Locate the cell with the specified text and output its (x, y) center coordinate. 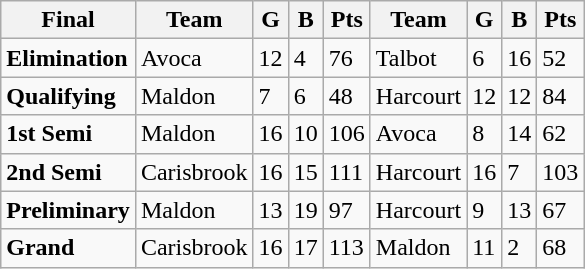
14 (520, 134)
84 (560, 96)
1st Semi (68, 134)
Final (68, 20)
2 (520, 248)
19 (306, 210)
76 (346, 58)
103 (560, 172)
106 (346, 134)
8 (484, 134)
15 (306, 172)
68 (560, 248)
Preliminary (68, 210)
52 (560, 58)
Talbot (418, 58)
111 (346, 172)
113 (346, 248)
11 (484, 248)
Grand (68, 248)
48 (346, 96)
17 (306, 248)
2nd Semi (68, 172)
97 (346, 210)
Elimination (68, 58)
62 (560, 134)
4 (306, 58)
Qualifying (68, 96)
67 (560, 210)
9 (484, 210)
10 (306, 134)
